Search for the cell housing the specified text and yield its [x, y] center coordinate. 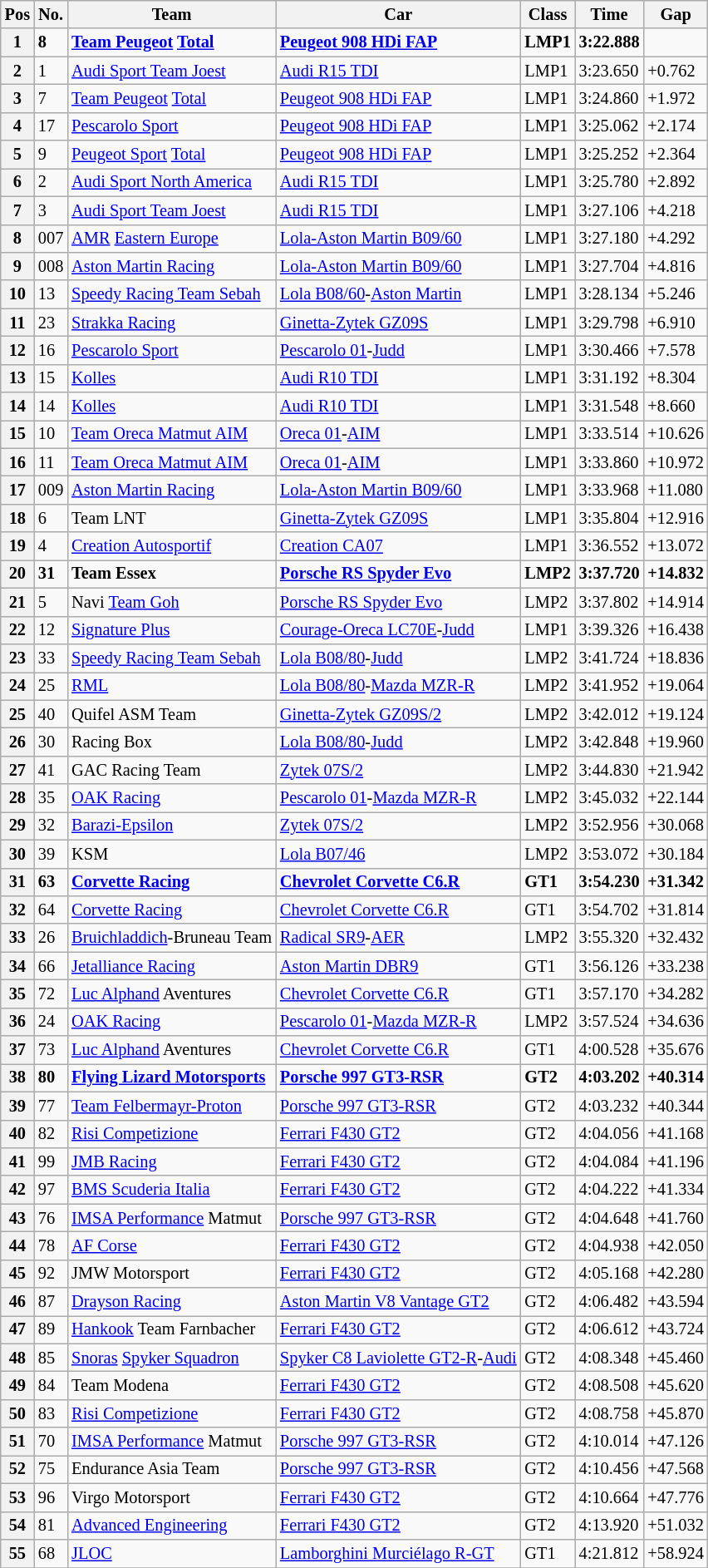
82 [51, 1134]
3:31.548 [610, 407]
63 [51, 882]
97 [51, 1190]
Ginetta-Zytek GZ09S/2 [399, 714]
20 [17, 574]
KSM [171, 854]
3:28.134 [610, 294]
Radical SR9-AER [399, 938]
99 [51, 1161]
70 [51, 1442]
3:41.724 [610, 658]
Creation CA07 [399, 546]
51 [17, 1442]
81 [51, 1526]
007 [51, 239]
+6.910 [675, 323]
+42.280 [675, 1274]
87 [51, 1302]
3:42.848 [610, 742]
+8.660 [675, 407]
68 [51, 1553]
Team Essex [171, 574]
4:10.014 [610, 1442]
76 [51, 1218]
34 [17, 966]
009 [51, 490]
3:44.830 [610, 770]
4:06.612 [610, 1329]
+45.460 [675, 1358]
+2.892 [675, 182]
Virgo Motorsport [171, 1497]
3:25.780 [610, 182]
+0.762 [675, 71]
55 [17, 1553]
72 [51, 994]
+40.344 [675, 1106]
+34.282 [675, 994]
+31.342 [675, 882]
Peugeot Sport Total [171, 155]
+5.246 [675, 294]
73 [51, 1050]
84 [51, 1386]
48 [17, 1358]
+47.126 [675, 1442]
3:42.012 [610, 714]
Navi Team Goh [171, 602]
Strakka Racing [171, 323]
+43.594 [675, 1302]
Spyker C8 Laviolette GT2-R-Audi [399, 1358]
+31.814 [675, 910]
+10.626 [675, 434]
Lamborghini Murciélago R-GT [399, 1553]
+43.724 [675, 1329]
Aston Martin DBR9 [399, 966]
52 [17, 1469]
AMR Eastern Europe [171, 239]
008 [51, 266]
GAC Racing Team [171, 770]
80 [51, 1077]
3:33.968 [610, 490]
3:27.704 [610, 266]
+4.292 [675, 239]
Hankook Team Farnbacher [171, 1329]
4:04.056 [610, 1134]
45 [17, 1274]
+47.568 [675, 1469]
+58.924 [675, 1553]
Drayson Racing [171, 1302]
54 [17, 1526]
29 [17, 826]
78 [51, 1245]
+19.960 [675, 742]
4:00.528 [610, 1050]
Advanced Engineering [171, 1526]
4:04.648 [610, 1218]
Team Modena [171, 1386]
3:27.106 [610, 210]
3:54.702 [610, 910]
3:56.126 [610, 966]
77 [51, 1106]
Gap [675, 14]
+13.072 [675, 546]
3:31.192 [610, 378]
96 [51, 1497]
3:45.032 [610, 798]
3:24.860 [610, 98]
4:04.084 [610, 1161]
Jetalliance Racing [171, 966]
3:55.320 [610, 938]
+41.760 [675, 1218]
Barazi-Epsilon [171, 826]
64 [51, 910]
43 [17, 1218]
4:08.348 [610, 1358]
+1.972 [675, 98]
+51.032 [675, 1526]
Racing Box [171, 742]
+11.080 [675, 490]
89 [51, 1329]
+19.064 [675, 686]
75 [51, 1469]
Audi Sport North America [171, 182]
Lola B08/80-Mazda MZR-R [399, 686]
+7.578 [675, 350]
Time [610, 14]
3:57.170 [610, 994]
3:37.720 [610, 574]
4:04.938 [610, 1245]
+10.972 [675, 462]
BMS Scuderia Italia [171, 1190]
Courage-Oreca LC70E-Judd [399, 630]
3:23.650 [610, 71]
53 [17, 1497]
JMB Racing [171, 1161]
4:03.232 [610, 1106]
28 [17, 798]
+4.816 [675, 266]
3:33.514 [610, 434]
+22.144 [675, 798]
3:53.072 [610, 854]
+4.218 [675, 210]
Snoras Spyker Squadron [171, 1358]
Signature Plus [171, 630]
+2.174 [675, 126]
Team Felbermayr-Proton [171, 1106]
3:39.326 [610, 630]
4:13.920 [610, 1526]
19 [17, 546]
3:27.180 [610, 239]
3:25.062 [610, 126]
+30.068 [675, 826]
42 [17, 1190]
+18.836 [675, 658]
+16.438 [675, 630]
4:08.758 [610, 1413]
Aston Martin V8 Vantage GT2 [399, 1302]
4:21.812 [610, 1553]
Bruichladdich-Bruneau Team [171, 938]
4:08.508 [610, 1386]
+21.942 [675, 770]
+34.636 [675, 1022]
+41.168 [675, 1134]
3:57.524 [610, 1022]
4:04.222 [610, 1190]
Team LNT [171, 518]
4:10.456 [610, 1469]
+14.832 [675, 574]
49 [17, 1386]
+47.776 [675, 1497]
3:52.956 [610, 826]
JLOC [171, 1553]
+35.676 [675, 1050]
+41.334 [675, 1190]
4:05.168 [610, 1274]
+2.364 [675, 155]
36 [17, 1022]
27 [17, 770]
+30.184 [675, 854]
+33.238 [675, 966]
3:35.804 [610, 518]
3:25.252 [610, 155]
+41.196 [675, 1161]
Car [399, 14]
18 [17, 518]
44 [17, 1245]
+19.124 [675, 714]
Lola B08/60-Aston Martin [399, 294]
3:22.888 [610, 42]
Team [171, 14]
92 [51, 1274]
66 [51, 966]
Pescarolo 01-Judd [399, 350]
46 [17, 1302]
3:36.552 [610, 546]
Endurance Asia Team [171, 1469]
+45.870 [675, 1413]
Creation Autosportif [171, 546]
3:41.952 [610, 686]
+14.914 [675, 602]
4:03.202 [610, 1077]
3:29.798 [610, 323]
50 [17, 1413]
83 [51, 1413]
+45.620 [675, 1386]
4:06.482 [610, 1302]
Flying Lizard Motorsports [171, 1077]
Pos [17, 14]
RML [171, 686]
+32.432 [675, 938]
Class [548, 14]
+40.314 [675, 1077]
22 [17, 630]
21 [17, 602]
3:37.802 [610, 602]
3:30.466 [610, 350]
+42.050 [675, 1245]
Quifel ASM Team [171, 714]
AF Corse [171, 1245]
37 [17, 1050]
No. [51, 14]
JMW Motorsport [171, 1274]
38 [17, 1077]
+12.916 [675, 518]
47 [17, 1329]
3:33.860 [610, 462]
85 [51, 1358]
Lola B07/46 [399, 854]
4:10.664 [610, 1497]
3:54.230 [610, 882]
+8.304 [675, 378]
